Output the (x, y) coordinate of the center of the cell containing the given text.  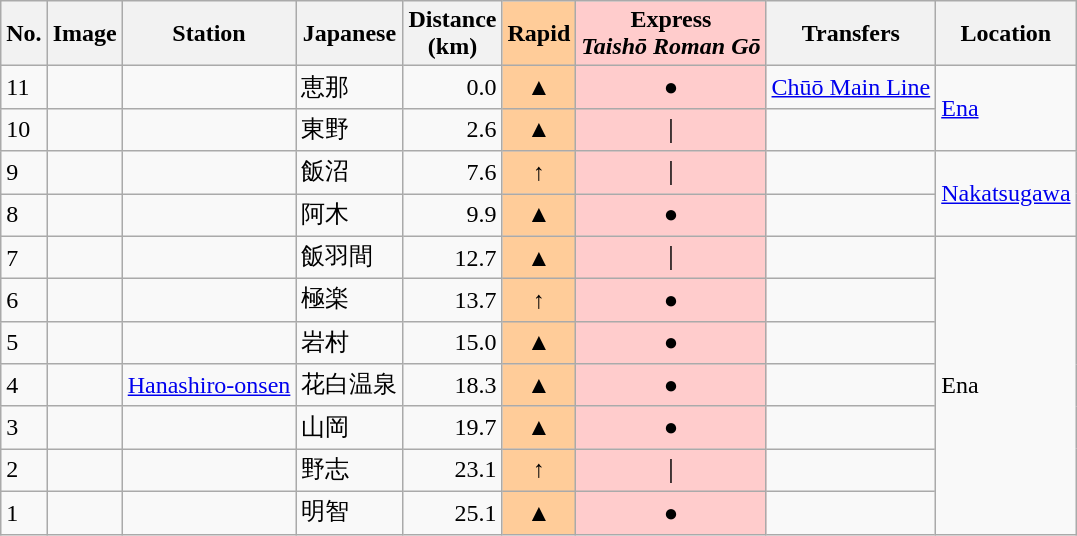
5 (24, 342)
Image (84, 34)
9.9 (452, 216)
25.1 (452, 512)
Station (209, 34)
明智 (350, 512)
3 (24, 428)
Transfers (851, 34)
東野 (350, 130)
4 (24, 386)
No. (24, 34)
飯沼 (350, 172)
Chūō Main Line (851, 88)
1 (24, 512)
岩村 (350, 342)
野志 (350, 470)
ExpressTaishō Roman Gō (671, 34)
8 (24, 216)
0.0 (452, 88)
7.6 (452, 172)
12.7 (452, 258)
18.3 (452, 386)
6 (24, 300)
23.1 (452, 470)
10 (24, 130)
飯羽間 (350, 258)
山岡 (350, 428)
7 (24, 258)
2 (24, 470)
9 (24, 172)
11 (24, 88)
19.7 (452, 428)
恵那 (350, 88)
阿木 (350, 216)
Rapid (539, 34)
Distance(km) (452, 34)
Japanese (350, 34)
2.6 (452, 130)
花白温泉 (350, 386)
13.7 (452, 300)
Nakatsugawa (1006, 194)
Hanashiro-onsen (209, 386)
15.0 (452, 342)
Location (1006, 34)
極楽 (350, 300)
